Extract the [x, y] coordinate from the center of the cell holding the provided text.  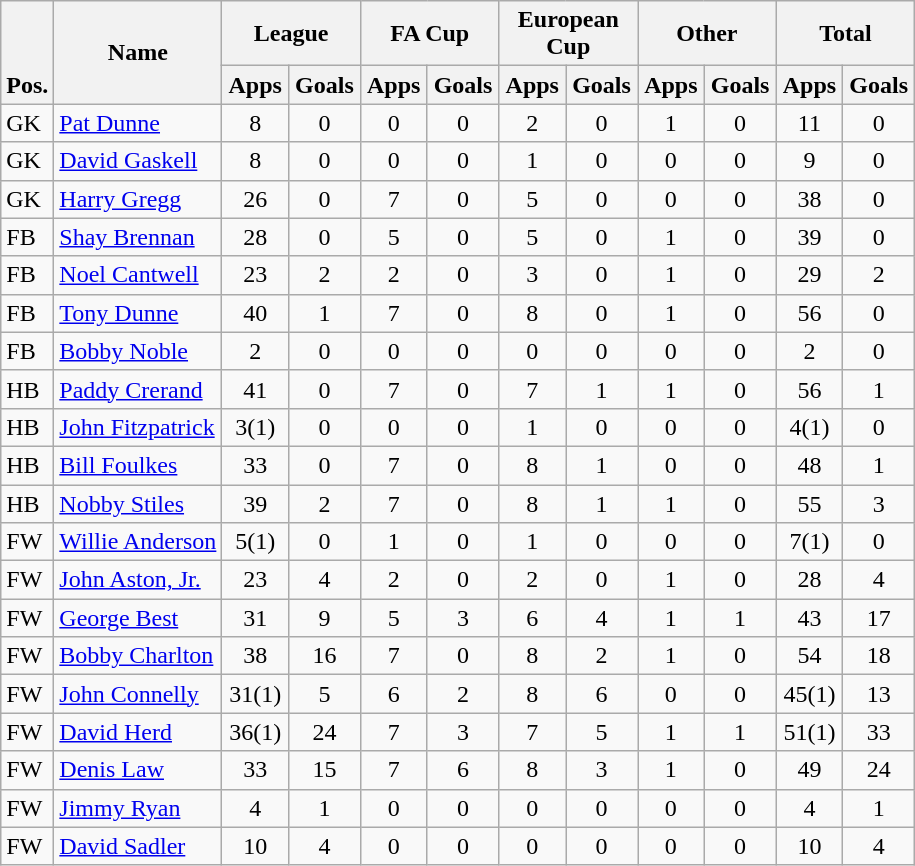
Bobby Charlton [138, 656]
Pat Dunne [138, 123]
Bobby Noble [138, 351]
54 [810, 656]
Denis Law [138, 770]
League [292, 34]
Willie Anderson [138, 542]
Noel Cantwell [138, 275]
40 [256, 313]
51(1) [810, 732]
European Cup [568, 34]
Pos. [28, 52]
17 [879, 618]
26 [256, 199]
16 [324, 656]
Total [846, 34]
John Fitzpatrick [138, 427]
4(1) [810, 427]
15 [324, 770]
11 [810, 123]
43 [810, 618]
Bill Foulkes [138, 465]
Nobby Stiles [138, 503]
41 [256, 389]
3(1) [256, 427]
29 [810, 275]
David Herd [138, 732]
55 [810, 503]
David Sadler [138, 846]
49 [810, 770]
36(1) [256, 732]
Name [138, 52]
John Aston, Jr. [138, 580]
48 [810, 465]
George Best [138, 618]
Tony Dunne [138, 313]
Other [708, 34]
David Gaskell [138, 161]
Jimmy Ryan [138, 808]
Shay Brennan [138, 237]
45(1) [810, 694]
5(1) [256, 542]
Paddy Crerand [138, 389]
13 [879, 694]
Harry Gregg [138, 199]
John Connelly [138, 694]
18 [879, 656]
7(1) [810, 542]
31 [256, 618]
31(1) [256, 694]
FA Cup [430, 34]
